From the cell containing the given text, extract its center point as [X, Y] coordinate. 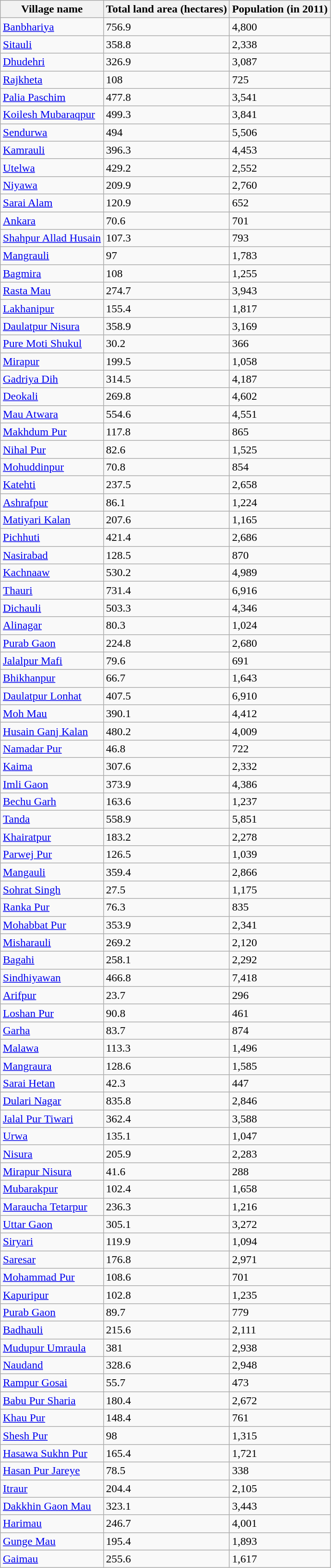
Urwa [52, 1136]
46.8 [166, 749]
1,721 [280, 1453]
1,496 [280, 1048]
652 [280, 203]
2,680 [280, 643]
180.4 [166, 1401]
23.7 [166, 995]
30.2 [166, 344]
2,341 [280, 925]
Mangrauli [52, 256]
Sarai Alam [52, 203]
Dulari Nagar [52, 1101]
Mirapur Nisura [52, 1171]
4,001 [280, 1524]
407.5 [166, 696]
477.8 [166, 97]
Mohammad Pur [52, 1277]
326.9 [166, 62]
246.7 [166, 1524]
3,169 [280, 326]
Saresar [52, 1259]
102.8 [166, 1295]
Nisura [52, 1154]
3,541 [280, 97]
117.8 [166, 432]
128.6 [166, 1066]
1,058 [280, 361]
1,783 [280, 256]
305.1 [166, 1224]
2,332 [280, 766]
2,938 [280, 1348]
362.4 [166, 1119]
835.8 [166, 1101]
Sohrat Singh [52, 890]
2,658 [280, 484]
Gunge Mau [52, 1541]
Badhauli [52, 1330]
3,272 [280, 1224]
3,943 [280, 291]
2,105 [280, 1488]
Pichhuti [52, 538]
Misharauli [52, 942]
70.8 [166, 467]
466.8 [166, 978]
366 [280, 344]
2,686 [280, 538]
195.4 [166, 1541]
1,893 [280, 1541]
2,111 [280, 1330]
165.4 [166, 1453]
4,602 [280, 397]
Sendurwa [52, 132]
447 [280, 1084]
Palia Paschim [52, 97]
353.9 [166, 925]
269.2 [166, 942]
554.6 [166, 414]
Jalal Pur Tiwari [52, 1119]
Khau Pur [52, 1418]
Ranka Pur [52, 907]
Shesh Pur [52, 1436]
4,800 [280, 27]
Mangraura [52, 1066]
3,588 [280, 1119]
2,971 [280, 1259]
199.5 [166, 361]
Total land area (hectares) [166, 9]
70.6 [166, 221]
108.6 [166, 1277]
1,165 [280, 520]
Namadar Pur [52, 749]
Babu Pur Sharia [52, 1401]
5,851 [280, 819]
Gadriya Dih [52, 379]
205.9 [166, 1154]
1,047 [280, 1136]
Moh Mau [52, 713]
756.9 [166, 27]
Hasan Pur Jareye [52, 1471]
Banbhariya [52, 27]
269.8 [166, 397]
80.3 [166, 626]
865 [280, 432]
480.2 [166, 731]
207.6 [166, 520]
Matiyari Kalan [52, 520]
89.7 [166, 1312]
358.8 [166, 44]
4,412 [280, 713]
126.5 [166, 855]
1,585 [280, 1066]
461 [280, 1013]
314.5 [166, 379]
6,916 [280, 590]
215.6 [166, 1330]
90.8 [166, 1013]
274.7 [166, 291]
1,525 [280, 449]
359.4 [166, 872]
503.3 [166, 608]
83.7 [166, 1030]
98 [166, 1436]
Nasirabad [52, 555]
Malawa [52, 1048]
4,453 [280, 150]
558.9 [166, 819]
78.5 [166, 1471]
2,283 [280, 1154]
Tanda [52, 819]
Mohuddinpur [52, 467]
Bagahi [52, 960]
296 [280, 995]
1,617 [280, 1559]
2,948 [280, 1365]
82.6 [166, 449]
102.4 [166, 1189]
107.3 [166, 238]
328.6 [166, 1365]
421.4 [166, 538]
4,346 [280, 608]
41.6 [166, 1171]
1,817 [280, 309]
Lakhanipur [52, 309]
176.8 [166, 1259]
Ankara [52, 221]
Sitauli [52, 44]
396.3 [166, 150]
Bagmira [52, 273]
1,039 [280, 855]
Sindhiyawan [52, 978]
835 [280, 907]
236.3 [166, 1207]
Makhdum Pur [52, 432]
Maraucha Tetarpur [52, 1207]
Mau Atwara [52, 414]
Gaimau [52, 1559]
Bhikhanpur [52, 678]
66.7 [166, 678]
Siryari [52, 1242]
761 [280, 1418]
5,506 [280, 132]
Jalalpur Mafi [52, 661]
2,760 [280, 185]
1,315 [280, 1436]
86.1 [166, 502]
Loshan Pur [52, 1013]
Katehti [52, 484]
Mudupur Umraula [52, 1348]
Husain Ganj Kalan [52, 731]
Kapuripur [52, 1295]
691 [280, 661]
779 [280, 1312]
237.5 [166, 484]
Pure Moti Shukul [52, 344]
323.1 [166, 1506]
Garha [52, 1030]
1,216 [280, 1207]
Parwej Pur [52, 855]
725 [280, 80]
209.9 [166, 185]
390.1 [166, 713]
148.4 [166, 1418]
119.9 [166, 1242]
Shahpur Allad Husain [52, 238]
4,187 [280, 379]
1,255 [280, 273]
793 [280, 238]
Rajkheta [52, 80]
381 [166, 1348]
4,386 [280, 784]
Population (in 2011) [280, 9]
Rasta Mau [52, 291]
429.2 [166, 167]
Niyawa [52, 185]
2,278 [280, 837]
4,009 [280, 731]
358.9 [166, 326]
Imli Gaon [52, 784]
530.2 [166, 573]
Daulatpur Lonhat [52, 696]
7,418 [280, 978]
42.3 [166, 1084]
Khairatpur [52, 837]
3,841 [280, 115]
Mohabbat Pur [52, 925]
Hasawa Sukhn Pur [52, 1453]
Itraur [52, 1488]
1,235 [280, 1295]
1,094 [280, 1242]
135.1 [166, 1136]
874 [280, 1030]
722 [280, 749]
2,120 [280, 942]
Deokali [52, 397]
3,443 [280, 1506]
79.6 [166, 661]
1,237 [280, 802]
163.6 [166, 802]
1,643 [280, 678]
Sarai Hetan [52, 1084]
870 [280, 555]
Mangauli [52, 872]
Dichauli [52, 608]
307.6 [166, 766]
731.4 [166, 590]
55.7 [166, 1383]
Daulatpur Nisura [52, 326]
155.4 [166, 309]
183.2 [166, 837]
Mubarakpur [52, 1189]
1,175 [280, 890]
Kamrauli [52, 150]
258.1 [166, 960]
1,224 [280, 502]
113.3 [166, 1048]
255.6 [166, 1559]
76.3 [166, 907]
Bechu Garh [52, 802]
499.3 [166, 115]
Village name [52, 9]
4,551 [280, 414]
128.5 [166, 555]
Mirapur [52, 361]
1,658 [280, 1189]
2,846 [280, 1101]
27.5 [166, 890]
224.8 [166, 643]
494 [166, 132]
Kachnaaw [52, 573]
Ashrafpur [52, 502]
Naudand [52, 1365]
854 [280, 467]
2,866 [280, 872]
2,672 [280, 1401]
Koilesh Mubaraqpur [52, 115]
6,910 [280, 696]
3,087 [280, 62]
2,338 [280, 44]
Dhudehri [52, 62]
204.4 [166, 1488]
Nihal Pur [52, 449]
473 [280, 1383]
Rampur Gosai [52, 1383]
Alinagar [52, 626]
1,024 [280, 626]
120.9 [166, 203]
Thauri [52, 590]
338 [280, 1471]
2,292 [280, 960]
Kaima [52, 766]
Dakkhin Gaon Mau [52, 1506]
Utelwa [52, 167]
97 [166, 256]
Arifpur [52, 995]
Uttar Gaon [52, 1224]
4,989 [280, 573]
373.9 [166, 784]
288 [280, 1171]
Harimau [52, 1524]
2,552 [280, 167]
